Locate the cell with the specified text and output its [X, Y] center coordinate. 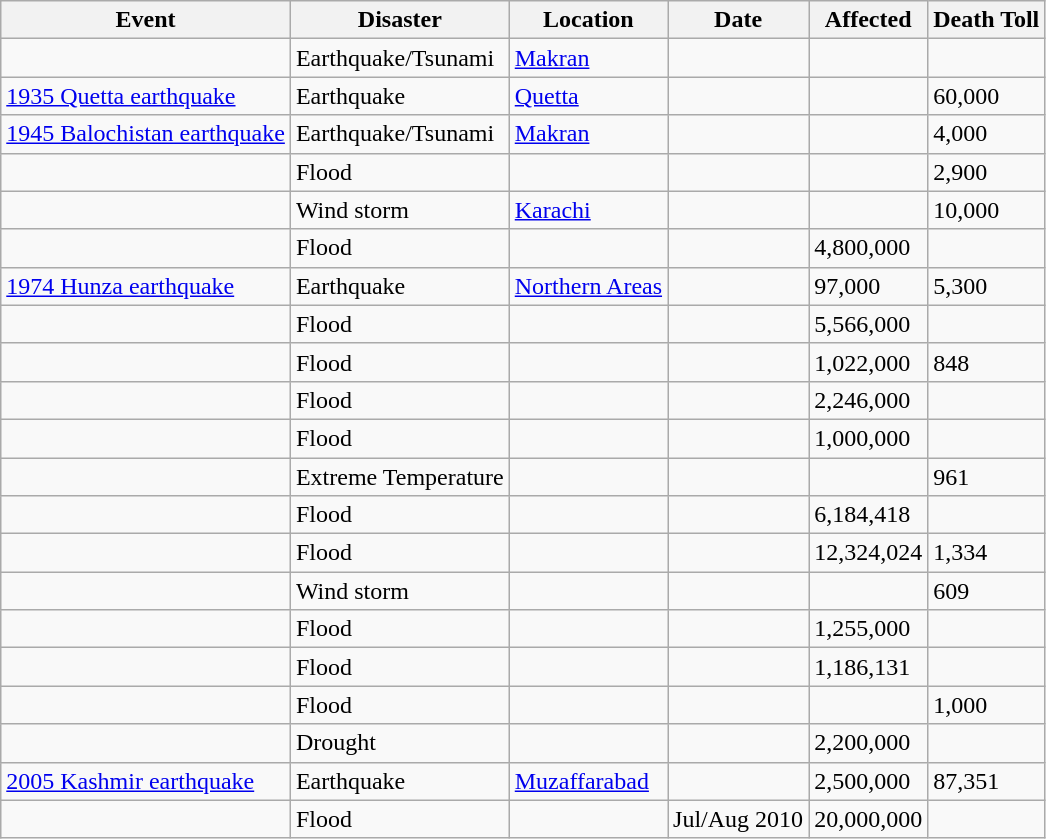
Event [146, 20]
Extreme Temperature [400, 477]
5,566,000 [868, 324]
2,200,000 [868, 743]
10,000 [986, 210]
Date [738, 20]
609 [986, 591]
1,255,000 [868, 629]
1,000,000 [868, 438]
2,500,000 [868, 781]
Death Toll [986, 20]
Affected [868, 20]
6,184,418 [868, 515]
2,900 [986, 172]
1,000 [986, 705]
Karachi [588, 210]
4,800,000 [868, 248]
1,186,131 [868, 667]
1935 Quetta earthquake [146, 96]
1945 Balochistan earthquake [146, 134]
848 [986, 362]
4,000 [986, 134]
2005 Kashmir earthquake [146, 781]
Drought [400, 743]
Muzaffarabad [588, 781]
1,334 [986, 553]
Location [588, 20]
60,000 [986, 96]
Jul/Aug 2010 [738, 819]
961 [986, 477]
20,000,000 [868, 819]
1974 Hunza earthquake [146, 286]
5,300 [986, 286]
Quetta [588, 96]
Disaster [400, 20]
Northern Areas [588, 286]
2,246,000 [868, 400]
97,000 [868, 286]
1,022,000 [868, 362]
12,324,024 [868, 553]
87,351 [986, 781]
